Scan for the cell matching the given text and deliver its [X, Y] coordinate at center. 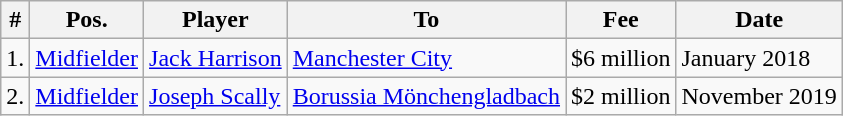
Date [759, 20]
Borussia Mönchengladbach [426, 96]
$6 million [621, 58]
Jack Harrison [216, 58]
$2 million [621, 96]
November 2019 [759, 96]
Manchester City [426, 58]
Pos. [87, 20]
Player [216, 20]
2. [16, 96]
Fee [621, 20]
1. [16, 58]
To [426, 20]
Joseph Scally [216, 96]
# [16, 20]
January 2018 [759, 58]
